Locate the cell with the specified text and output its [X, Y] center coordinate. 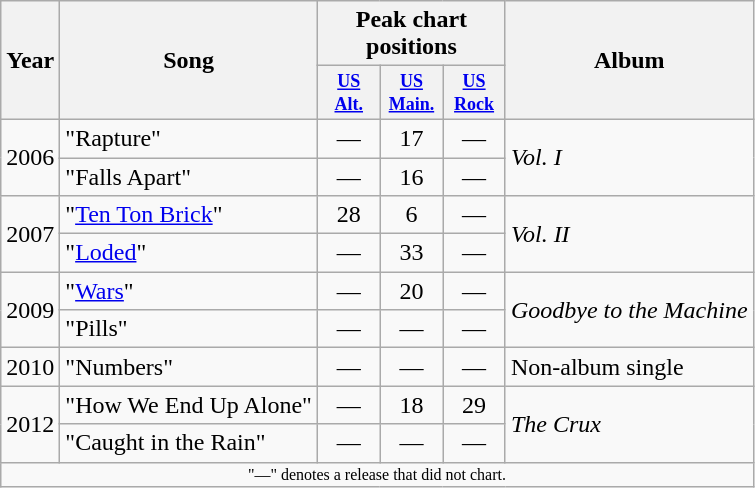
2012 [30, 424]
USRock [474, 93]
Vol. II [629, 234]
"Ten Ton Brick" [189, 215]
Non-album single [629, 367]
"How We End Up Alone" [189, 405]
"Wars" [189, 291]
USMain. [412, 93]
29 [474, 405]
Goodbye to the Machine [629, 310]
2010 [30, 367]
Year [30, 60]
16 [412, 177]
6 [412, 215]
USAlt. [348, 93]
"Falls Apart" [189, 177]
Song [189, 60]
33 [412, 253]
"—" denotes a release that did not chart. [377, 474]
The Crux [629, 424]
2006 [30, 157]
Album [629, 60]
2009 [30, 310]
"Numbers" [189, 367]
"Loded" [189, 253]
Peak chart positions [411, 34]
"Rapture" [189, 138]
"Pills" [189, 329]
28 [348, 215]
"Caught in the Rain" [189, 443]
18 [412, 405]
20 [412, 291]
Vol. I [629, 157]
17 [412, 138]
2007 [30, 234]
